Pinpoint the cell where the given text exists, returning its [x, y] midpoint coordinate. 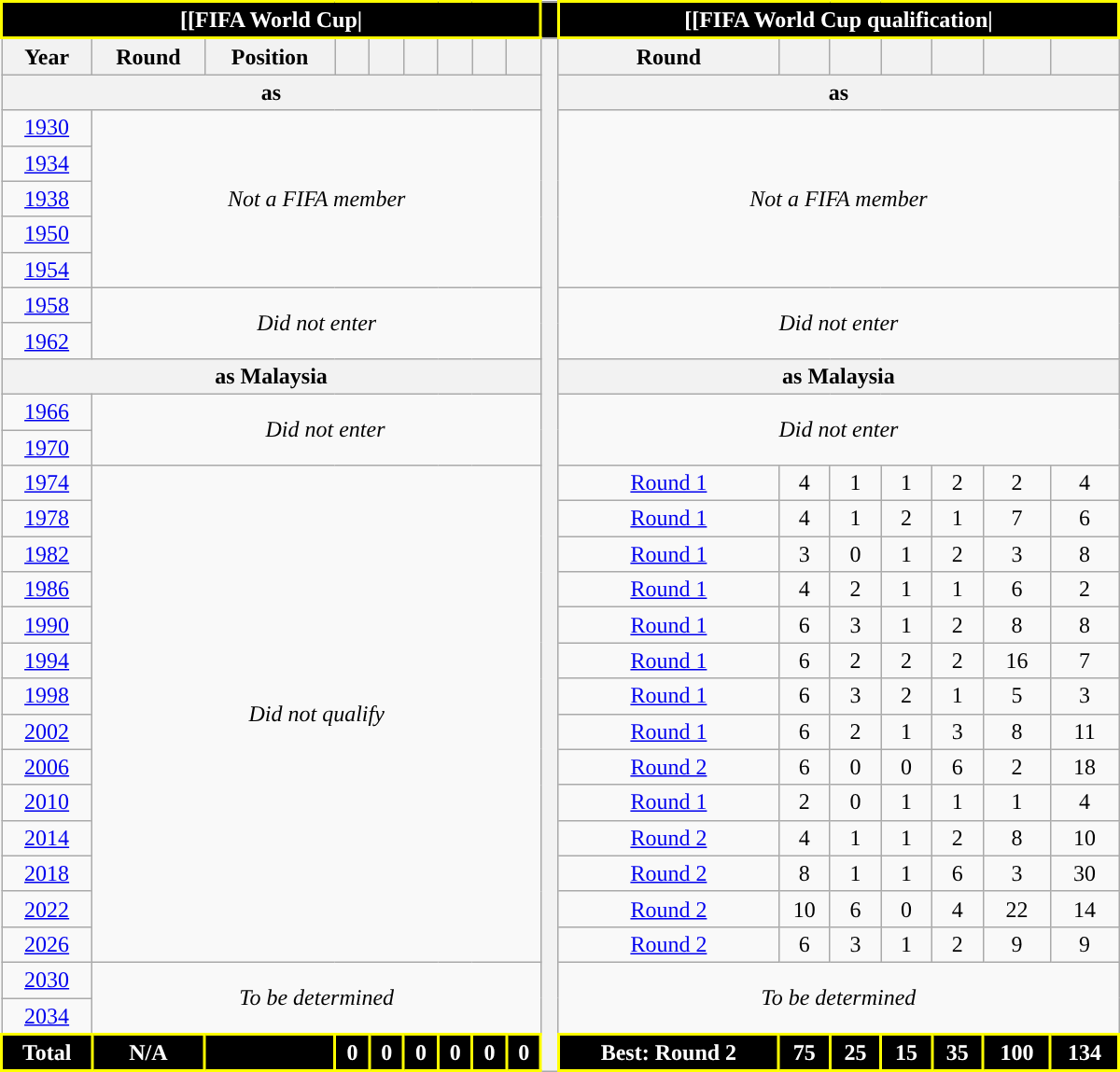
30 [1085, 873]
Best: Round 2 [668, 1052]
[[FIFA World Cup| [272, 21]
16 [1017, 661]
14 [1085, 909]
2010 [47, 802]
2026 [47, 944]
2030 [47, 980]
25 [855, 1052]
[[FIFA World Cup qualification| [838, 21]
134 [1085, 1052]
1962 [47, 341]
Total [47, 1052]
2014 [47, 838]
Year [47, 56]
1966 [47, 411]
1994 [47, 661]
22 [1017, 909]
1978 [47, 519]
15 [907, 1052]
35 [958, 1052]
1954 [47, 270]
1950 [47, 234]
1938 [47, 199]
Position [270, 56]
1990 [47, 625]
1930 [47, 128]
100 [1017, 1052]
1958 [47, 305]
75 [805, 1052]
N/A [148, 1052]
2022 [47, 909]
Did not qualify [317, 715]
18 [1085, 767]
1998 [47, 696]
1934 [47, 163]
1986 [47, 590]
1982 [47, 554]
2018 [47, 873]
2002 [47, 731]
11 [1085, 731]
2034 [47, 1017]
1974 [47, 483]
1970 [47, 447]
2006 [47, 767]
5 [1017, 696]
